Return the (X, Y) coordinate for the center point of the cell that contains the specified text.  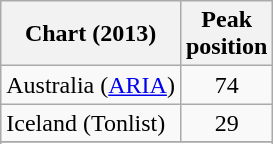
74 (226, 85)
Chart (2013) (91, 34)
Australia (ARIA) (91, 85)
Peakposition (226, 34)
Iceland (Tonlist) (91, 123)
29 (226, 123)
